Extract the (X, Y) coordinate from the center of the cell holding the provided text.  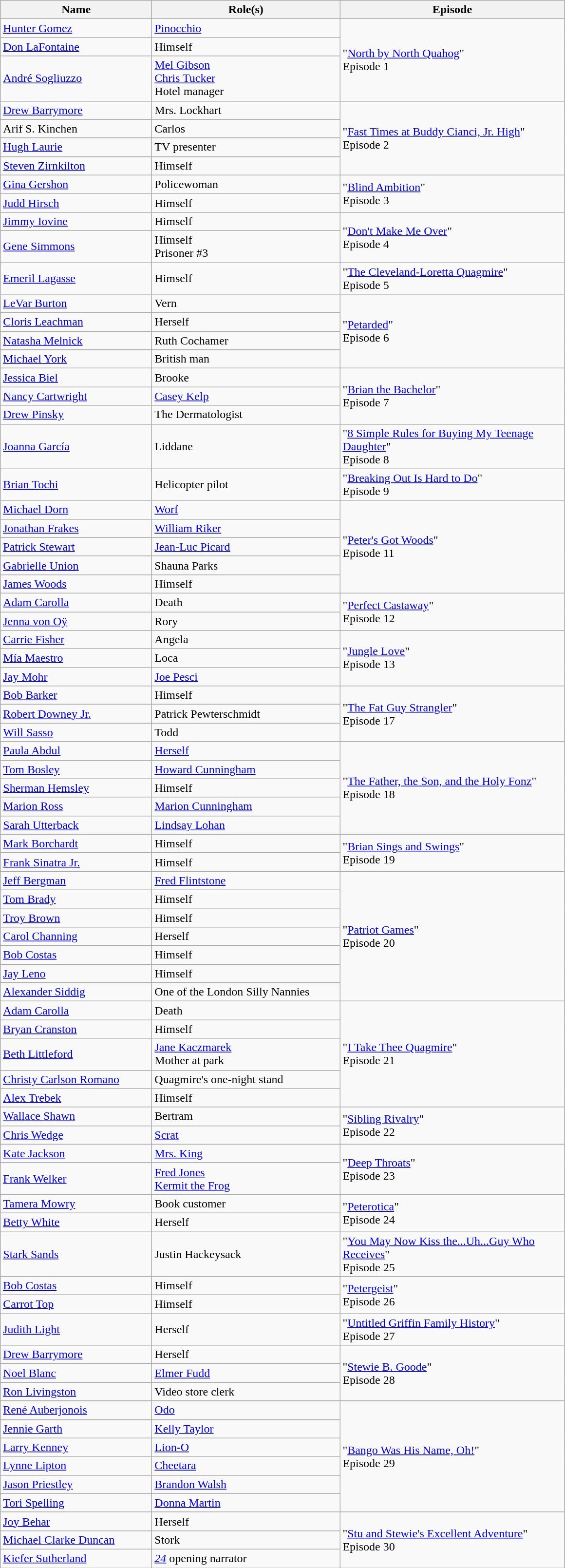
Gina Gershon (76, 184)
Mrs. Lockhart (246, 110)
Robert Downey Jr. (76, 714)
Justin Hackeysack (246, 1254)
Chris Wedge (76, 1135)
Lion-O (246, 1447)
James Woods (76, 584)
Joe Pesci (246, 677)
Mel GibsonChris TuckerHotel manager (246, 78)
Helicopter pilot (246, 484)
Policewoman (246, 184)
Odo (246, 1410)
Jay Leno (76, 974)
Bob Barker (76, 695)
Carrot Top (76, 1304)
Quagmire's one-night stand (246, 1079)
Nancy Cartwright (76, 396)
Scrat (246, 1135)
Vern (246, 304)
"The Father, the Son, and the Holy Fonz"Episode 18 (452, 788)
"Untitled Griffin Family History"Episode 27 (452, 1329)
Cheetara (246, 1466)
Jonathan Frakes (76, 528)
Betty White (76, 1222)
TV presenter (246, 147)
"Deep Throats"Episode 23 (452, 1169)
Bryan Cranston (76, 1029)
LeVar Burton (76, 304)
Frank Sinatra Jr. (76, 862)
"Blind Ambition"Episode 3 (452, 193)
Angela (246, 640)
Howard Cunningham (246, 769)
Role(s) (246, 10)
Lynne Lipton (76, 1466)
"Bango Was His Name, Oh!"Episode 29 (452, 1456)
Fred Flintstone (246, 880)
"You May Now Kiss the...Uh...Guy Who Receives"Episode 25 (452, 1254)
Hugh Laurie (76, 147)
Patrick Pewterschmidt (246, 714)
Jennie Garth (76, 1429)
Christy Carlson Romano (76, 1079)
HimselfPrisoner #3 (246, 247)
Marion Ross (76, 806)
Jay Mohr (76, 677)
Lindsay Lohan (246, 825)
Tom Brady (76, 899)
"The Cleveland-Loretta Quagmire"Episode 5 (452, 278)
Ron Livingston (76, 1392)
Bertram (246, 1116)
Carlos (246, 129)
"North by North Quahog"Episode 1 (452, 60)
Stork (246, 1540)
Todd (246, 732)
Brandon Walsh (246, 1484)
"Stewie B. Goode"Episode 28 (452, 1373)
Don LaFontaine (76, 47)
The Dermatologist (246, 415)
Jimmy Iovine (76, 221)
"Peterotica"Episode 24 (452, 1213)
Casey Kelp (246, 396)
Mark Borchardt (76, 843)
Ruth Cochamer (246, 341)
Fred JonesKermit the Frog (246, 1178)
24 opening narrator (246, 1558)
"Sibling Rivalry"Episode 22 (452, 1126)
Marion Cunningham (246, 806)
Book customer (246, 1204)
Beth Littleford (76, 1054)
"Perfect Castaway"Episode 12 (452, 612)
Stark Sands (76, 1254)
Steven Zirnkilton (76, 166)
"Fast Times at Buddy Cianci, Jr. High"Episode 2 (452, 138)
"Don't Make Me Over"Episode 4 (452, 237)
Shauna Parks (246, 565)
Name (76, 10)
Alex Trebek (76, 1098)
André Sogliuzzo (76, 78)
British man (246, 359)
Episode (452, 10)
William Riker (246, 528)
Pinocchio (246, 28)
Judith Light (76, 1329)
"Peter's Got Woods"Episode 11 (452, 547)
Tori Spelling (76, 1503)
Hunter Gomez (76, 28)
"Petergeist"Episode 26 (452, 1295)
Noel Blanc (76, 1373)
Will Sasso (76, 732)
Kiefer Sutherland (76, 1558)
Mrs. King (246, 1153)
Alexander Siddig (76, 992)
Gabrielle Union (76, 565)
Carol Channing (76, 937)
Sherman Hemsley (76, 788)
Troy Brown (76, 918)
Cloris Leachman (76, 322)
"8 Simple Rules for Buying My Teenage Daughter"Episode 8 (452, 446)
Wallace Shawn (76, 1116)
Donna Martin (246, 1503)
"I Take Thee Quagmire"Episode 21 (452, 1054)
Michael Clarke Duncan (76, 1540)
Michael Dorn (76, 510)
Sarah Utterback (76, 825)
Judd Hirsch (76, 203)
Elmer Fudd (246, 1373)
"Patriot Games"Episode 20 (452, 936)
René Auberjonois (76, 1410)
Jeff Bergman (76, 880)
Rory (246, 621)
Jason Priestley (76, 1484)
Gene Simmons (76, 247)
"Petarded"Episode 6 (452, 331)
Worf (246, 510)
Carrie Fisher (76, 640)
Arif S. Kinchen (76, 129)
"Stu and Stewie's Excellent Adventure"Episode 30 (452, 1540)
Michael York (76, 359)
Paula Abdul (76, 751)
Jessica Biel (76, 378)
"The Fat Guy Strangler"Episode 17 (452, 714)
Tom Bosley (76, 769)
Jane KaczmarekMother at park (246, 1054)
"Brian Sings and Swings"Episode 19 (452, 853)
Kate Jackson (76, 1153)
"Breaking Out Is Hard to Do"Episode 9 (452, 484)
Drew Pinsky (76, 415)
Larry Kenney (76, 1447)
Video store clerk (246, 1392)
Joy Behar (76, 1521)
One of the London Silly Nannies (246, 992)
Brian Tochi (76, 484)
Kelly Taylor (246, 1429)
Tamera Mowry (76, 1204)
Patrick Stewart (76, 547)
Natasha Melnick (76, 341)
Joanna García (76, 446)
Frank Welker (76, 1178)
Jenna von Oÿ (76, 621)
Brooke (246, 378)
Mía Maestro (76, 658)
Liddane (246, 446)
Loca (246, 658)
Emeril Lagasse (76, 278)
"Brian the Bachelor"Episode 7 (452, 396)
Jean-Luc Picard (246, 547)
"Jungle Love"Episode 13 (452, 658)
